For the text-containing cell, return its midpoint in [x, y] coordinate format. 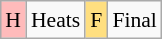
Final [134, 20]
H [13, 20]
F [96, 20]
Heats [56, 20]
